Detect which cell encompasses the target text, then output its [x, y] center coordinate. 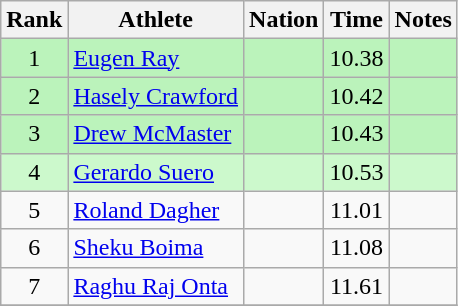
10.38 [356, 58]
Notes [423, 20]
Rank [34, 20]
Gerardo Suero [156, 172]
10.42 [356, 96]
2 [34, 96]
10.43 [356, 134]
Athlete [156, 20]
Time [356, 20]
4 [34, 172]
1 [34, 58]
11.01 [356, 210]
Raghu Raj Onta [156, 286]
Eugen Ray [156, 58]
10.53 [356, 172]
6 [34, 248]
Nation [284, 20]
Drew McMaster [156, 134]
11.61 [356, 286]
Hasely Crawford [156, 96]
7 [34, 286]
5 [34, 210]
Roland Dagher [156, 210]
Sheku Boima [156, 248]
3 [34, 134]
11.08 [356, 248]
